Capture the cell that displays the provided text and extract its (X, Y) central coordinate. 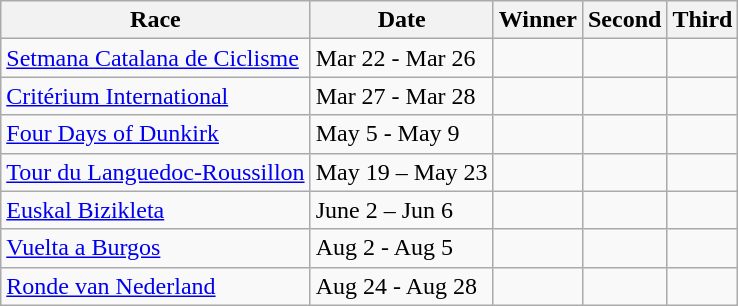
Race (156, 20)
Four Days of Dunkirk (156, 134)
Aug 2 - Aug 5 (402, 248)
Date (402, 20)
Winner (538, 20)
Ronde van Nederland (156, 286)
May 19 – May 23 (402, 172)
Mar 22 - Mar 26 (402, 58)
Euskal Bizikleta (156, 210)
Tour du Languedoc-Roussillon (156, 172)
Setmana Catalana de Ciclisme (156, 58)
Critérium International (156, 96)
May 5 - May 9 (402, 134)
June 2 – Jun 6 (402, 210)
Mar 27 - Mar 28 (402, 96)
Third (702, 20)
Aug 24 - Aug 28 (402, 286)
Second (624, 20)
Vuelta a Burgos (156, 248)
